Return (x, y) of the center of cell containing provided text 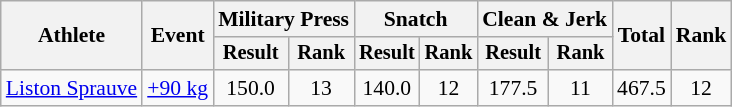
Liston Sprauve (72, 88)
177.5 (513, 88)
467.5 (642, 88)
11 (580, 88)
13 (321, 88)
Snatch (416, 19)
140.0 (387, 88)
Event (178, 36)
Athlete (72, 36)
Total (642, 36)
+90 kg (178, 88)
Clean & Jerk (544, 19)
150.0 (250, 88)
Military Press (284, 19)
